Find where the given text appears and provide that cell's center as (X, Y) coordinate. 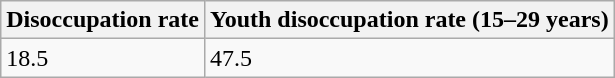
Disoccupation rate (103, 20)
47.5 (409, 58)
Youth disoccupation rate (15–29 years) (409, 20)
18.5 (103, 58)
